Locate the cell with the specified text and output its (X, Y) center coordinate. 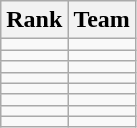
Rank (34, 20)
Team (102, 20)
